Find where the given text appears and provide that cell's center as [X, Y] coordinate. 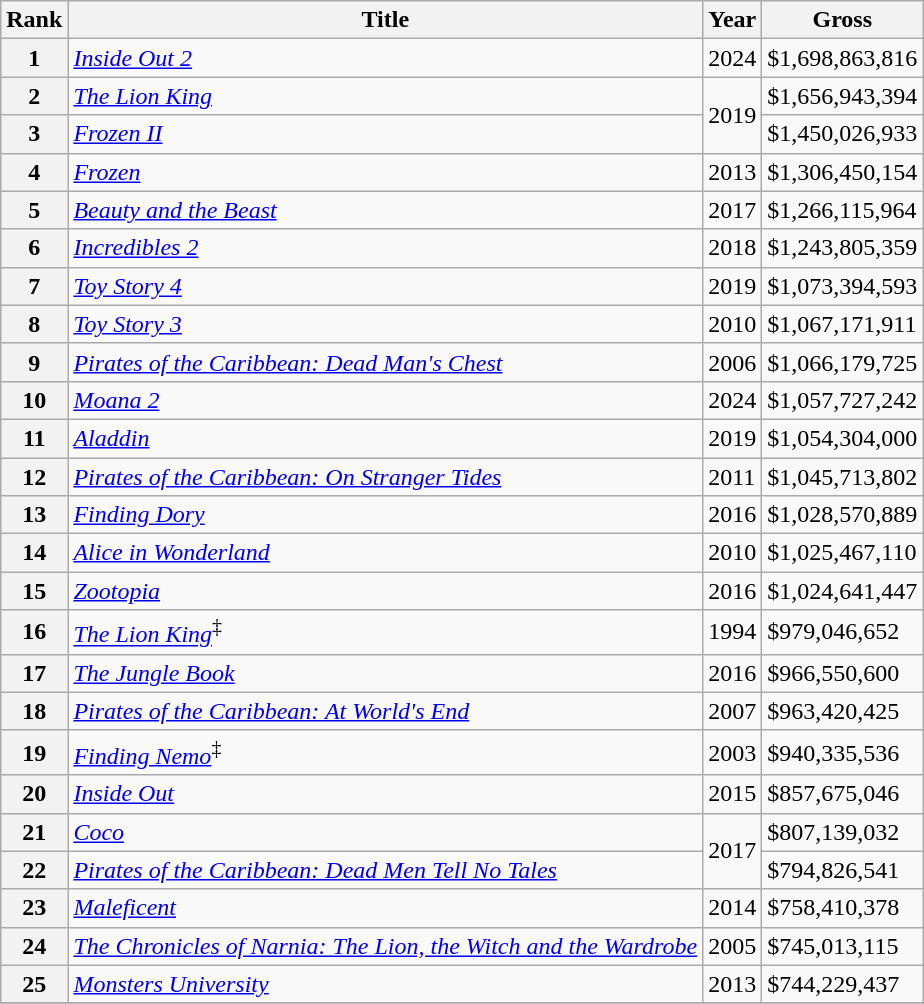
14 [34, 553]
2 [34, 96]
Gross [842, 20]
Frozen [386, 172]
$1,066,179,725 [842, 362]
2011 [732, 477]
Beauty and the Beast [386, 210]
$963,420,425 [842, 711]
20 [34, 794]
22 [34, 870]
Pirates of the Caribbean: On Stranger Tides [386, 477]
2014 [732, 908]
Frozen II [386, 134]
Rank [34, 20]
6 [34, 248]
$1,698,863,816 [842, 58]
$1,057,727,242 [842, 400]
5 [34, 210]
Toy Story 4 [386, 286]
Inside Out [386, 794]
9 [34, 362]
2003 [732, 752]
Finding Nemo‡ [386, 752]
21 [34, 832]
The Jungle Book [386, 673]
$758,410,378 [842, 908]
$1,028,570,889 [842, 515]
24 [34, 946]
Zootopia [386, 591]
$1,025,467,110 [842, 553]
Moana 2 [386, 400]
8 [34, 324]
Inside Out 2 [386, 58]
Maleficent [386, 908]
$794,826,541 [842, 870]
2018 [732, 248]
Year [732, 20]
13 [34, 515]
Pirates of the Caribbean: Dead Men Tell No Tales [386, 870]
$940,335,536 [842, 752]
$1,243,805,359 [842, 248]
$1,045,713,802 [842, 477]
7 [34, 286]
10 [34, 400]
Coco [386, 832]
$807,139,032 [842, 832]
$1,306,450,154 [842, 172]
Title [386, 20]
4 [34, 172]
The Chronicles of Narnia: The Lion, the Witch and the Wardrobe [386, 946]
18 [34, 711]
23 [34, 908]
2015 [732, 794]
19 [34, 752]
2005 [732, 946]
$1,024,641,447 [842, 591]
Pirates of the Caribbean: Dead Man's Chest [386, 362]
$857,675,046 [842, 794]
$1,067,171,911 [842, 324]
16 [34, 632]
$966,550,600 [842, 673]
The Lion King [386, 96]
12 [34, 477]
$979,046,652 [842, 632]
$1,656,943,394 [842, 96]
$744,229,437 [842, 984]
Incredibles 2 [386, 248]
11 [34, 438]
$1,073,394,593 [842, 286]
Finding Dory [386, 515]
25 [34, 984]
1 [34, 58]
The Lion King‡ [386, 632]
17 [34, 673]
Alice in Wonderland [386, 553]
$745,013,115 [842, 946]
$1,450,026,933 [842, 134]
$1,266,115,964 [842, 210]
Toy Story 3 [386, 324]
$1,054,304,000 [842, 438]
Monsters University [386, 984]
15 [34, 591]
2006 [732, 362]
Aladdin [386, 438]
3 [34, 134]
Pirates of the Caribbean: At World's End [386, 711]
2007 [732, 711]
1994 [732, 632]
